Scan for the cell matching the given text and deliver its [x, y] coordinate at center. 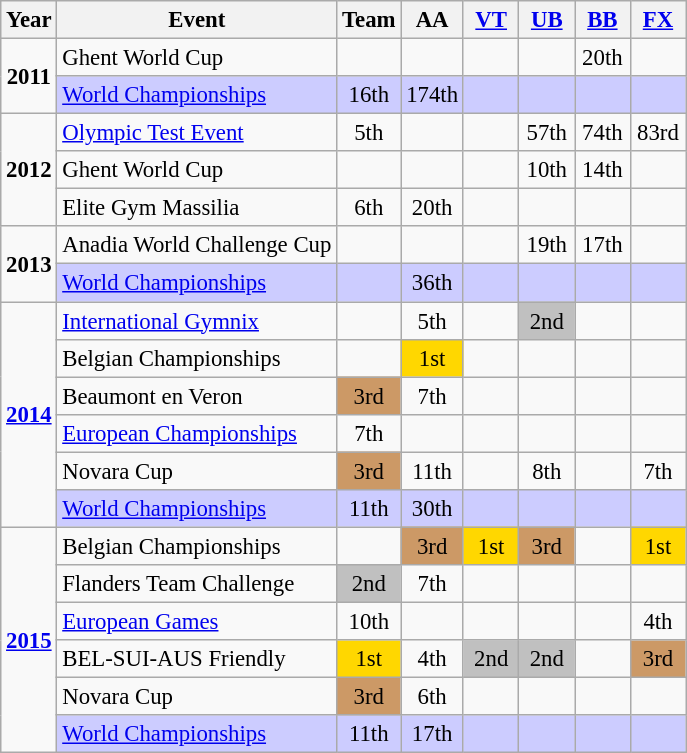
8th [547, 471]
Elite Gym Massilia [197, 208]
FX [658, 20]
Anadia World Challenge Cup [197, 245]
2012 [29, 170]
16th [369, 95]
Beaumont en Veron [197, 396]
Team [369, 20]
Olympic Test Event [197, 133]
BEL-SUI-AUS Friendly [197, 659]
AA [432, 20]
European Championships [197, 433]
74th [603, 133]
57th [547, 133]
Year [29, 20]
Flanders Team Challenge [197, 584]
European Games [197, 621]
VT [491, 20]
83rd [658, 133]
International Gymnix [197, 321]
Event [197, 20]
BB [603, 20]
2013 [29, 264]
UB [547, 20]
19th [547, 245]
2014 [29, 415]
36th [432, 283]
174th [432, 95]
2011 [29, 76]
30th [432, 509]
2015 [29, 640]
14th [603, 170]
